Find where the given text appears and provide that cell's center as [X, Y] coordinate. 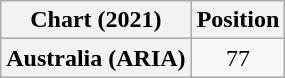
Position [238, 20]
Chart (2021) [96, 20]
Australia (ARIA) [96, 58]
77 [238, 58]
